Return (x, y) of the center of cell containing provided text 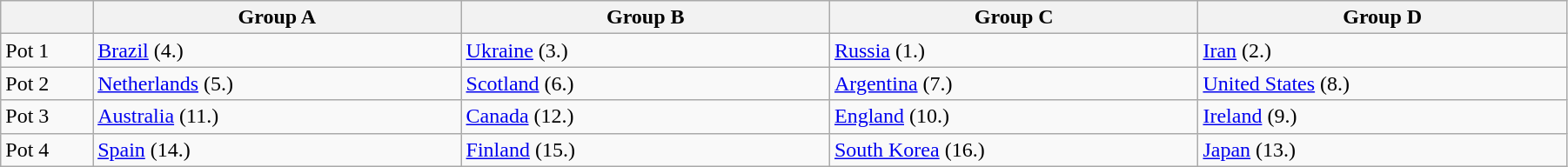
Canada (12.) (646, 117)
Brazil (4.) (277, 50)
Group C (1013, 17)
Netherlands (5.) (277, 83)
Australia (11.) (277, 117)
Japan (13.) (1383, 150)
Pot 4 (47, 150)
Group A (277, 17)
Group D (1383, 17)
Group B (646, 17)
Argentina (7.) (1013, 83)
United States (8.) (1383, 83)
Ireland (9.) (1383, 117)
South Korea (16.) (1013, 150)
Scotland (6.) (646, 83)
Spain (14.) (277, 150)
Iran (2.) (1383, 50)
England (10.) (1013, 117)
Ukraine (3.) (646, 50)
Russia (1.) (1013, 50)
Finland (15.) (646, 150)
Pot 2 (47, 83)
Pot 1 (47, 50)
Pot 3 (47, 117)
